For the text-containing cell, return its midpoint in [X, Y] coordinate format. 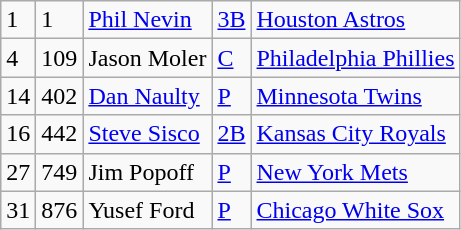
749 [60, 172]
Phil Nevin [148, 20]
Houston Astros [356, 20]
16 [18, 134]
Jason Moler [148, 58]
109 [60, 58]
Dan Naulty [148, 96]
2B [232, 134]
Yusef Ford [148, 210]
C [232, 58]
27 [18, 172]
4 [18, 58]
442 [60, 134]
31 [18, 210]
Philadelphia Phillies [356, 58]
New York Mets [356, 172]
Jim Popoff [148, 172]
Kansas City Royals [356, 134]
3B [232, 20]
Steve Sisco [148, 134]
Minnesota Twins [356, 96]
402 [60, 96]
876 [60, 210]
14 [18, 96]
Chicago White Sox [356, 210]
